Search for the cell housing the specified text and yield its [x, y] center coordinate. 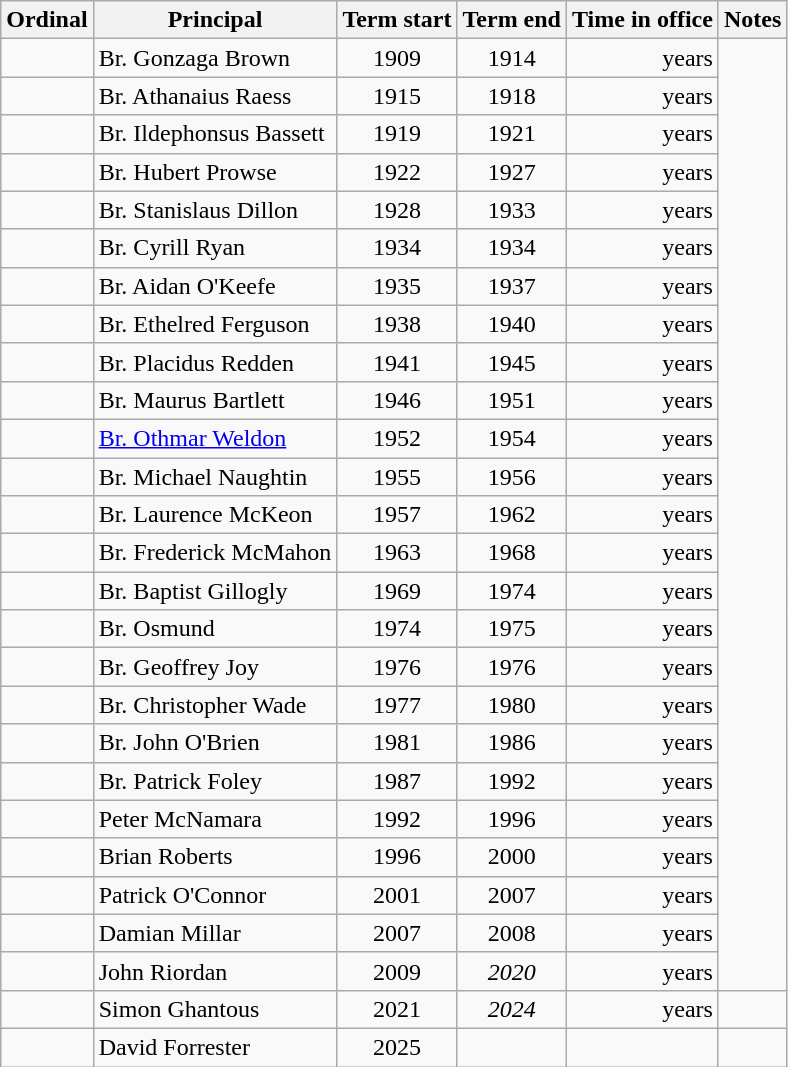
John Riordan [215, 971]
Term start [397, 20]
1954 [512, 438]
1909 [397, 58]
Br. Geoffrey Joy [215, 667]
Br. Hubert Prowse [215, 172]
2001 [397, 895]
1941 [397, 362]
Br. Osmund [215, 629]
Damian Millar [215, 933]
Br. Stanislaus Dillon [215, 210]
1968 [512, 553]
Notes [752, 20]
Br. Baptist Gillogly [215, 591]
1927 [512, 172]
2021 [397, 1009]
2000 [512, 857]
Br. Aidan O'Keefe [215, 286]
1957 [397, 515]
1969 [397, 591]
1915 [397, 96]
1921 [512, 134]
1945 [512, 362]
Br. Patrick Foley [215, 781]
1962 [512, 515]
Brian Roberts [215, 857]
2020 [512, 971]
Br. Cyrill Ryan [215, 248]
Br. Athanaius Raess [215, 96]
1986 [512, 743]
1933 [512, 210]
1977 [397, 705]
1951 [512, 400]
Principal [215, 20]
Br. Ildephonsus Bassett [215, 134]
Br. Placidus Redden [215, 362]
1963 [397, 553]
2025 [397, 1047]
2008 [512, 933]
1980 [512, 705]
1952 [397, 438]
Simon Ghantous [215, 1009]
Br. John O'Brien [215, 743]
1975 [512, 629]
Br. Othmar Weldon [215, 438]
Term end [512, 20]
Br. Ethelred Ferguson [215, 324]
1956 [512, 477]
Br. Gonzaga Brown [215, 58]
1922 [397, 172]
Br. Michael Naughtin [215, 477]
Br. Laurence McKeon [215, 515]
Br. Maurus Bartlett [215, 400]
1935 [397, 286]
1940 [512, 324]
Patrick O'Connor [215, 895]
1981 [397, 743]
Time in office [643, 20]
1946 [397, 400]
1937 [512, 286]
1918 [512, 96]
2024 [512, 1009]
Br. Frederick McMahon [215, 553]
1938 [397, 324]
David Forrester [215, 1047]
1987 [397, 781]
1919 [397, 134]
1955 [397, 477]
Br. Christopher Wade [215, 705]
Ordinal [47, 20]
1914 [512, 58]
1928 [397, 210]
2009 [397, 971]
Peter McNamara [215, 819]
